Detect which cell encompasses the target text, then output its (X, Y) center coordinate. 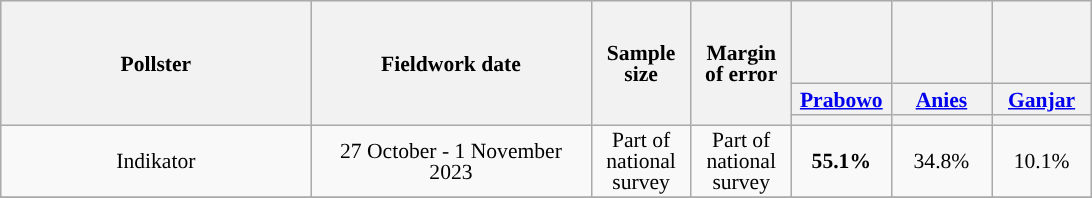
34.8% (941, 162)
Sample size (641, 63)
55.1% (841, 162)
Margin of error (741, 63)
Ganjar (1042, 100)
10.1% (1042, 162)
Indikator (156, 162)
Pollster (156, 63)
Fieldwork date (451, 63)
Anies (941, 100)
27 October - 1 November 2023 (451, 162)
Prabowo (841, 100)
